Locate the cell with the specified text and output its (X, Y) center coordinate. 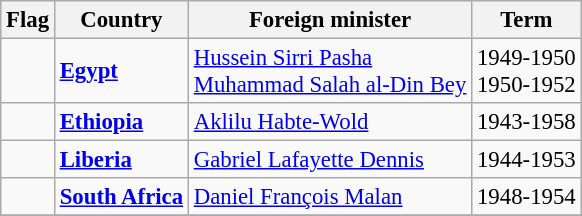
Gabriel Lafayette Dennis (330, 160)
Ethiopia (121, 122)
1943-1958 (526, 122)
Country (121, 20)
South Africa (121, 197)
Egypt (121, 72)
Term (526, 20)
Foreign minister (330, 20)
Daniel François Malan (330, 197)
Aklilu Habte-Wold (330, 122)
Flag (28, 20)
1949-19501950-1952 (526, 72)
1944-1953 (526, 160)
1948-1954 (526, 197)
Hussein Sirri PashaMuhammad Salah al-Din Bey (330, 72)
Liberia (121, 160)
